Return the (X, Y) coordinate for the center point of the cell that contains the specified text.  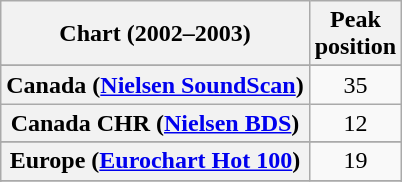
19 (355, 161)
Peakposition (355, 34)
Europe (Eurochart Hot 100) (155, 161)
Canada CHR (Nielsen BDS) (155, 123)
35 (355, 85)
Chart (2002–2003) (155, 34)
Canada (Nielsen SoundScan) (155, 85)
12 (355, 123)
